Pinpoint the cell where the given text exists, returning its [x, y] midpoint coordinate. 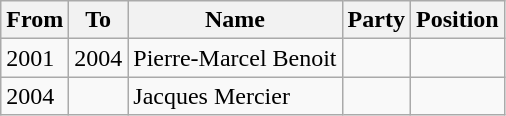
Pierre-Marcel Benoit [235, 58]
From [35, 20]
Name [235, 20]
Jacques Mercier [235, 96]
Position [457, 20]
Party [376, 20]
2001 [35, 58]
To [98, 20]
